From the cell containing the given text, extract its center point as [x, y] coordinate. 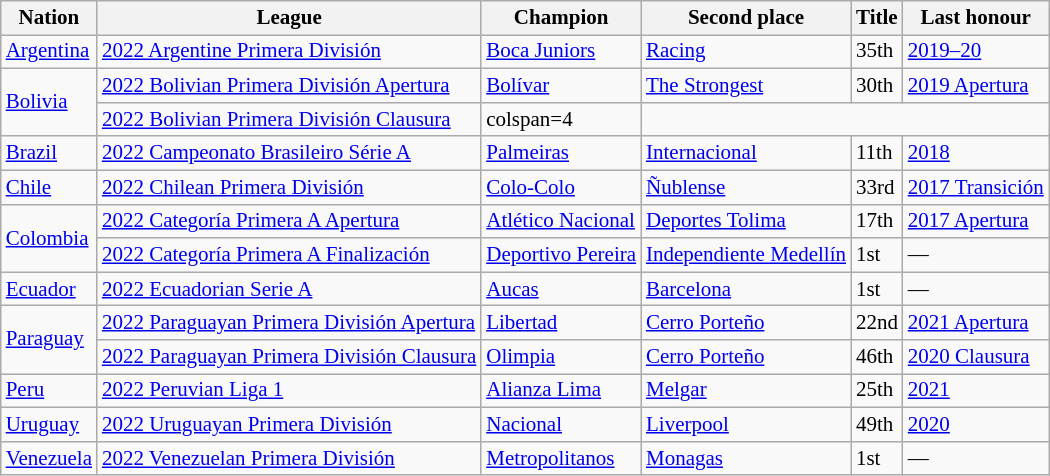
League [289, 18]
Libertad [561, 323]
Deportes Tolima [746, 221]
Racing [746, 52]
46th [877, 357]
Champion [561, 18]
2017 Apertura [976, 221]
Deportivo Pereira [561, 255]
2022 Campeonato Brasileiro Série A [289, 153]
2018 [976, 153]
Uruguay [49, 424]
Argentina [49, 52]
Palmeiras [561, 153]
Atlético Nacional [561, 221]
2021 [976, 391]
11th [877, 153]
Internacional [746, 153]
2022 Uruguayan Primera División [289, 424]
Nation [49, 18]
2022 Categoría Primera A Apertura [289, 221]
Liverpool [746, 424]
2022 Paraguayan Primera División Clausura [289, 357]
Colombia [49, 238]
Title [877, 18]
17th [877, 221]
Aucas [561, 289]
Boca Juniors [561, 52]
2022 Argentine Primera División [289, 52]
Chile [49, 187]
22nd [877, 323]
Melgar [746, 391]
Metropolitanos [561, 458]
Ecuador [49, 289]
Alianza Lima [561, 391]
2022 Ecuadorian Serie A [289, 289]
Colo-Colo [561, 187]
Monagas [746, 458]
Peru [49, 391]
2021 Apertura [976, 323]
Ñublense [746, 187]
The Strongest [746, 86]
colspan=4 [561, 119]
Bolívar [561, 86]
2022 Venezuelan Primera División [289, 458]
2022 Categoría Primera A Finalización [289, 255]
Olimpia [561, 357]
33rd [877, 187]
2022 Bolivian Primera División Clausura [289, 119]
Bolivia [49, 103]
Brazil [49, 153]
Nacional [561, 424]
25th [877, 391]
2017 Transición [976, 187]
35th [877, 52]
2019 Apertura [976, 86]
Venezuela [49, 458]
2019–20 [976, 52]
Paraguay [49, 340]
Independiente Medellín [746, 255]
2022 Paraguayan Primera División Apertura [289, 323]
Barcelona [746, 289]
2022 Peruvian Liga 1 [289, 391]
2022 Bolivian Primera División Apertura [289, 86]
30th [877, 86]
Last honour [976, 18]
2020 Clausura [976, 357]
49th [877, 424]
2022 Chilean Primera División [289, 187]
Second place [746, 18]
2020 [976, 424]
